Return (X, Y) of the center of cell containing provided text 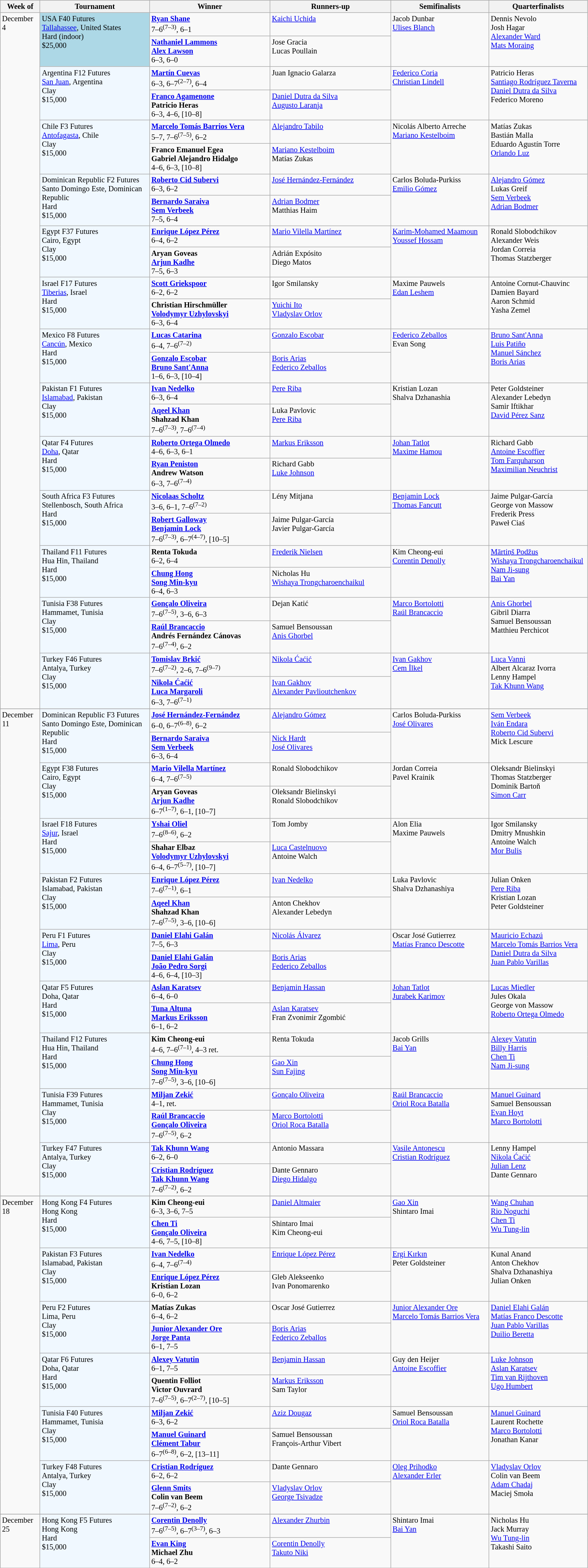
José Hernández-Fernández (331, 185)
Ivan Nedelko 6–4, 7–6(7–4) (210, 1259)
Ivan Nedelko 6–3, 6–4 (210, 393)
Kim Cheong-eui Corentin Denolly (440, 572)
Anis Ghorbel Gibril Diarra Samuel Bensoussan Matthieu Perchicot (539, 625)
José Hernández-Fernández 6–0, 6–7(6–8), 6–2 (210, 720)
Gonzalo Escobar (331, 341)
Federico Coria Christian Lindell (440, 94)
Federico Zeballos Evan Song (440, 356)
Bruno Sant'Anna Luis Patiño Manuel Sánchez Boris Arias (539, 356)
Ryan Peniston Andrew Watson 6–3, 7–6(7–4) (210, 474)
Frederik Nielsen (331, 557)
Cristian Rodríguez Tak Khunn Wang 7–6(7–2), 6–2 (210, 1180)
Pere Riba (331, 393)
Robert Galloway Benjamin Lock 7–6(7–3), 6–7(4–7), [10–5] (210, 529)
Junior Alexander Ore Jorge Panta 6–1, 7–5 (210, 1338)
Jaime Pulgar-García George von Massow Frederik Press Paweł Ciaś (539, 518)
Mārtiņš Podžus Wishaya Trongcharoenchaikul Nam Ji-sung Bai Yan (539, 572)
Vasile Antonescu Cristian Rodríguez (440, 1169)
Oleg Prihodko Alexander Erler (440, 1487)
Egypt F37 FuturesCairo, Egypt Clay $15,000 (95, 251)
Alejandro Gómez (331, 720)
Jaime Pulgar-García Javier Pulgar-García (331, 529)
Oscar José Gutierrez (331, 1312)
Yuichi Ito Vladyslav Orlov (331, 314)
Pakistan F3 FuturesIslamabad, Pakistan Clay $15,000 (95, 1274)
Martín Cuevas 6–3, 6–7(2–7), 6–4 (210, 78)
Ronald Slobodchikov (331, 774)
Oleksandr Bielinskyi Thomas Statzberger Dominik Bartoň Simon Carr (539, 790)
Raúl Brancaccio Andrés Fernández Cánovas 7–6(7–4), 6–2 (210, 637)
Samuel Bensoussan Oriol Roca Batalla (440, 1434)
USA F40 FuturesTallahassee, United States Hard (indoor) $25,000 (95, 39)
Maxime Pauwels Edan Leshem (440, 303)
Alexey Vatutin Billy Harris Chen Ti Nam Ji-sung (539, 1061)
Alexey Vatutin 6–1, 7–5 (210, 1364)
Luca Vanni Albert Alcaraz Ivorra Lenny Hampel Tak Khunn Wang (539, 681)
Turkey F46 FuturesAntalya, Turkey Clay $15,000 (95, 681)
Oscar José Gutierrez Matías Franco Descotte (440, 955)
Manuel Guinard Clément Tabur 6–7(6–8), 6–2, [13–11] (210, 1444)
Dennis Nevolo Josh Hagar Alexander Ward Mats Moraing (539, 39)
Quentin Folliot Victor Ouvrard 7–6(7–5), 6–7(2–7), [10–5] (210, 1391)
Enrique López Pérez Kristian Lozan 6–0, 6–2 (210, 1286)
Turkey F47 FuturesAntalya, Turkey Clay $15,000 (95, 1169)
Dante Gennaro Diego Hidalgo (331, 1180)
Tunisia F38 FuturesHammamet, Tunisia Clay $15,000 (95, 625)
Aqeel Khan Shahzad Khan 7–6(7–5), 3–6, [10–6] (210, 913)
Shintaro Imai Kim Cheong-eui (331, 1232)
Carlos Boluda-Purkiss José Olivares (440, 736)
Tomislav Brkić 7–6(7–2), 2–6, 7–6(9–7) (210, 665)
Franco Agamenone Patricio Heras 6–3, 4–6, [10–8] (210, 105)
Lucas Catarina 6–4, 7–6(7–2) (210, 341)
Enrique López Pérez (331, 1259)
Ivan Nedelko (331, 885)
Turkey F48 FuturesAntalya, Turkey Clay $15,000 (95, 1487)
Corentin Denolly 7–6(7–5), 6–7(3–7), 6–3 (210, 1526)
Nicholas Hu Jack Murray Wu Tung-lin Takashi Saito (539, 1541)
December 25 (20, 1541)
Juan Ignacio Galarza (331, 78)
Chung Hong Song Min-kyu 6–4, 6–3 (210, 582)
Jordan Correia Pavel Krainik (440, 790)
Matías Zukas Bastián Malla Eduardo Agustín Torre Orlando Luz (539, 147)
Richard Gabb Antoine Escoffier Tom Farquharson Maximilian Neuchrist (539, 463)
Mario Vilella Martínez (331, 236)
Antoine Cornut-Chauvinc Damien Bayard Aaron Schmid Yasha Zemel (539, 303)
Ergi Kırkın Peter Goldsteiner (440, 1274)
Adrián Expósito Diego Matos (331, 262)
Israel F17 FuturesTiberias, Israel Hard $15,000 (95, 303)
Kaichi Uchida (331, 25)
Manuel Guinard Samuel Bensoussan Evan Hoyt Marco Bortolotti (539, 1115)
Aslan Karatsev 6–4, 6–0 (210, 992)
Jacob Grills Bai Yan (440, 1061)
Raúl Brancaccio Gonçalo Oliveira 7–6(7–5), 6–2 (210, 1126)
Gao Xin Shintaro Imai (440, 1222)
Nick Hardt José Olivares (331, 747)
Daniel Elahi Galán Matías Franco Descotte Juan Pablo Varillas Duilio Beretta (539, 1327)
Dominican Republic F2 FuturesSanto Domingo Este, Dominican Republic Hard $15,000 (95, 200)
Alexander Zhurbin (331, 1526)
Matías Zukas 6–4, 6–2 (210, 1312)
Tunisia F40 FuturesHammamet, Tunisia Clay $15,000 (95, 1434)
Chen Ti Gonçalo Oliveira 4–6, 7–5, [10–8] (210, 1232)
Mariano Kestelboim Matías Zukas (331, 159)
Daniel Altmaier (331, 1207)
Peru F2 FuturesLima, Peru Clay $15,000 (95, 1327)
Gonçalo Oliveira 7–6(7–5), 3–6, 6–3 (210, 609)
Peter Goldsteiner Alexander Lebedyn Samir Iftikhar David Pérez Sanz (539, 409)
Karim-Mohamed Maamoun Youssef Hossam (440, 251)
Tak Khunn Wang 6–2, 6–0 (210, 1153)
Jose Gracia Lucas Poullain (331, 51)
Nathaniel Lammons Alex Lawson 6–3, 6–0 (210, 51)
Patricio Heras Santiago Rodríguez Taverna Daniel Dutra da Silva Federico Moreno (539, 94)
Aqeel Khan Shahzad Khan 7–6(7–3), 7–6(7–4) (210, 420)
December 18 (20, 1355)
December 4 (20, 361)
Nicolaas Scholtz 3–6, 6–1, 7–6(7–2) (210, 502)
Markus Eriksson Sam Taylor (331, 1391)
Egypt F38 FuturesCairo, Egypt Clay $15,000 (95, 790)
Wang Chuhan Rio Noguchi Chen Ti Wu Tung-lin (539, 1222)
Anton Chekhov Alexander Lebedyn (331, 913)
Ivan Gakhov Cem İlkel (440, 681)
Nikola Ćaćić Luca Margaroli 6–3, 7–6(7–1) (210, 693)
Dominican Republic F3 FuturesSanto Domingo Este, Dominican Republic Hard $15,000 (95, 736)
Roberto Ortega Olmedo 4–6, 6–3, 6–1 (210, 447)
Winner (210, 6)
Argentina F12 FuturesSan Juan, Argentina Clay $15,000 (95, 94)
Nicholas Hu Wishaya Trongcharoenchaikul (331, 582)
Enrique López Pérez 6–4, 6–2 (210, 236)
Roberto Cid Subervi 6–3, 6–2 (210, 185)
Mauricio Echazú Marcelo Tomás Barrios Vera Daniel Dutra da Silva Juan Pablo Varillas (539, 955)
Chung Hong Song Min-kyu 7–6(7–5), 3–6, [10–6] (210, 1072)
Vladyslav Orlov George Tsivadze (331, 1498)
Lucas Miedler Jules Okala George von Massow Roberto Ortega Olmedo (539, 1007)
Semifinalists (440, 6)
Antonio Massara (331, 1153)
Qatar F5 FuturesDoha, Qatar Hard $15,000 (95, 1007)
Gonçalo Oliveira (331, 1099)
Christian Hirschmüller Volodymyr Uzhylovskyi 6–3, 6–4 (210, 314)
Markus Eriksson (331, 447)
Thailand F11 FuturesHua Hin, Thailand Hard $15,000 (95, 572)
Marco Bortolotti Raúl Brancaccio (440, 625)
Yshai Oliel 7–6(8–6), 6–2 (210, 829)
Igor Smilansky Dmitry Mnushkin Antoine Walch Mor Bulis (539, 846)
Miljan Zekić 6–3, 6–2 (210, 1418)
Daniel Dutra da Silva Augusto Laranja (331, 105)
Luke Johnson Aslan Karatsev Tim van Rijthoven Ugo Humbert (539, 1380)
Enrique López Pérez 7–6(7–1), 6–1 (210, 885)
Johan Tatlot Jurabek Karimov (440, 1007)
Glenn Smits Colin van Beem 7–6(7–2), 6–2 (210, 1498)
Lenny Hampel Nikola Ćaćić Julian Lenz Dante Gennaro (539, 1169)
Daniel Elahi Galán João Pedro Sorgi 4–6, 6–4, [10–3] (210, 966)
Manuel Guinard Laurent Rochette Marco Bortolotti Jonathan Kanar (539, 1434)
Kunal Anand Anton Chekhov Shalva Dzhanashiya Julian Onken (539, 1274)
Jacob Dunbar Ulises Blanch (440, 39)
Evan King Michael Zhu 6–4, 6–2 (210, 1553)
Dejan Katić (331, 609)
Igor Smilansky (331, 288)
Pakistan F2 FuturesIslamabad, Pakistan Clay $15,000 (95, 902)
Gao Xin Sun Fajing (331, 1072)
Daniel Elahi Galán 7–5, 6–3 (210, 940)
Oleksandr Bielinskyi Ronald Slobodchikov (331, 802)
Carlos Boluda-Purkiss Emilio Gómez (440, 200)
Aryan Goveas Arjun Kadhe 7–5, 6–3 (210, 262)
Kristian Lozan Shalva Dzhanashia (440, 409)
Raúl Brancaccio Oriol Roca Batalla (440, 1115)
Nicolás Alberto Arreche Mariano Kestelboim (440, 147)
Adrian Bodmer Matthias Haim (331, 210)
Tom Jomby (331, 829)
Mario Vilella Martínez 6–4, 7–6(7–5) (210, 774)
Julian Onken Pere Riba Kristian Lozan Peter Goldsteiner (539, 902)
Marco Bortolotti Oriol Roca Batalla (331, 1126)
Samuel Bensoussan François-Arthur Vibert (331, 1444)
Gleb Alekseenko Ivan Ponomarenko (331, 1286)
Bernardo Saraiva Sem Verbeek 7–5, 6–4 (210, 210)
Samuel Bensoussan Anis Ghorbel (331, 637)
Dante Gennaro (331, 1471)
Scott Griekspoor 6–2, 6–2 (210, 288)
Marcelo Tomás Barrios Vera 5–7, 7–6(7–5), 6–2 (210, 131)
Alejandro Gómez Lukas Greif Sem Verbeek Adrian Bodmer (539, 200)
Tuna Altuna Markus Eriksson 6–1, 6–2 (210, 1018)
Luca Castelnuovo Antoine Walch (331, 858)
Shintaro Imai Bai Yan (440, 1541)
Renta Tokuda (331, 1045)
Nicolás Álvarez (331, 940)
Benjamin Lock Thomas Fancutt (440, 518)
Sem Verbeek Iván Endara Roberto Cid Subervi Mick Lescure (539, 736)
Hong Kong F5 FuturesHong Kong Hard $15,000 (95, 1541)
Alon Elia Maxime Pauwels (440, 846)
Renta Tokuda 6–2, 6–4 (210, 557)
Mexico F8 FuturesCancún, Mexico Hard $15,000 (95, 356)
Guy den Heijer Antoine Escoffier (440, 1380)
Tournament (95, 6)
Week of (20, 6)
Lény Mitjana (331, 502)
Ivan Gakhov Alexander Pavlioutchenkov (331, 693)
Kim Cheong-eui 4–6, 7–6(7–1), 4–3 ret. (210, 1045)
Ronald Slobodchikov Alexander Weis Jordan Correia Thomas Statzberger (539, 251)
Shahar Elbaz Volodymyr Uzhylovskyi 6–4, 6–7(5–7), [10–7] (210, 858)
Peru F1 FuturesLima, Peru Clay $15,000 (95, 955)
Gonzalo Escobar Bruno Sant'Anna 1–6, 6–3, [10–4] (210, 368)
Ryan Shane 7–6(7–3), 6–1 (210, 25)
December 11 (20, 952)
South Africa F3 FuturesStellenbosch, South Africa Hard $15,000 (95, 518)
Franco Emanuel Egea Gabriel Alejandro Hidalgo 4–6, 6–3, [10–8] (210, 159)
Luka Pavlovic Pere Riba (331, 420)
Junior Alexander Ore Marcelo Tomás Barrios Vera (440, 1327)
Pakistan F1 FuturesIslamabad, Pakistan Clay $15,000 (95, 409)
Qatar F6 FuturesDoha, Qatar Hard $15,000 (95, 1380)
Nikola Ćaćić (331, 665)
Vladyslav Orlov Colin van Beem Adam Chadaj Maciej Smoła (539, 1487)
Israel F18 FuturesSajur, Israel Hard $15,000 (95, 846)
Tunisia F39 FuturesHammamet, Tunisia Clay $15,000 (95, 1115)
Aziz Dougaz (331, 1418)
Hong Kong F4 FuturesHong Kong Hard $15,000 (95, 1222)
Alejandro Tabilo (331, 131)
Quarterfinalists (539, 6)
Cristian Rodríguez 6–2, 6–2 (210, 1471)
Johan Tatlot Maxime Hamou (440, 463)
Chile F3 FuturesAntofagasta, Chile Clay $15,000 (95, 147)
Kim Cheong-eui 6–3, 3–6, 7–5 (210, 1207)
Corentin Denolly Takuto Niki (331, 1553)
Thailand F12 FuturesHua Hin, Thailand Hard $15,000 (95, 1061)
Aryan Goveas Arjun Kadhe 6–7(1–7), 6–1, [10–7] (210, 802)
Luka Pavlovic Shalva Dzhanashiya (440, 902)
Qatar F4 FuturesDoha, Qatar Hard $15,000 (95, 463)
Runners-up (331, 6)
Miljan Zekić 4–1, ret. (210, 1099)
Richard Gabb Luke Johnson (331, 474)
Aslan Karatsev Fran Zvonimir Zgombić (331, 1018)
Bernardo Saraiva Sem Verbeek 6–3, 6–4 (210, 747)
